Scan for the cell matching the given text and deliver its [x, y] coordinate at center. 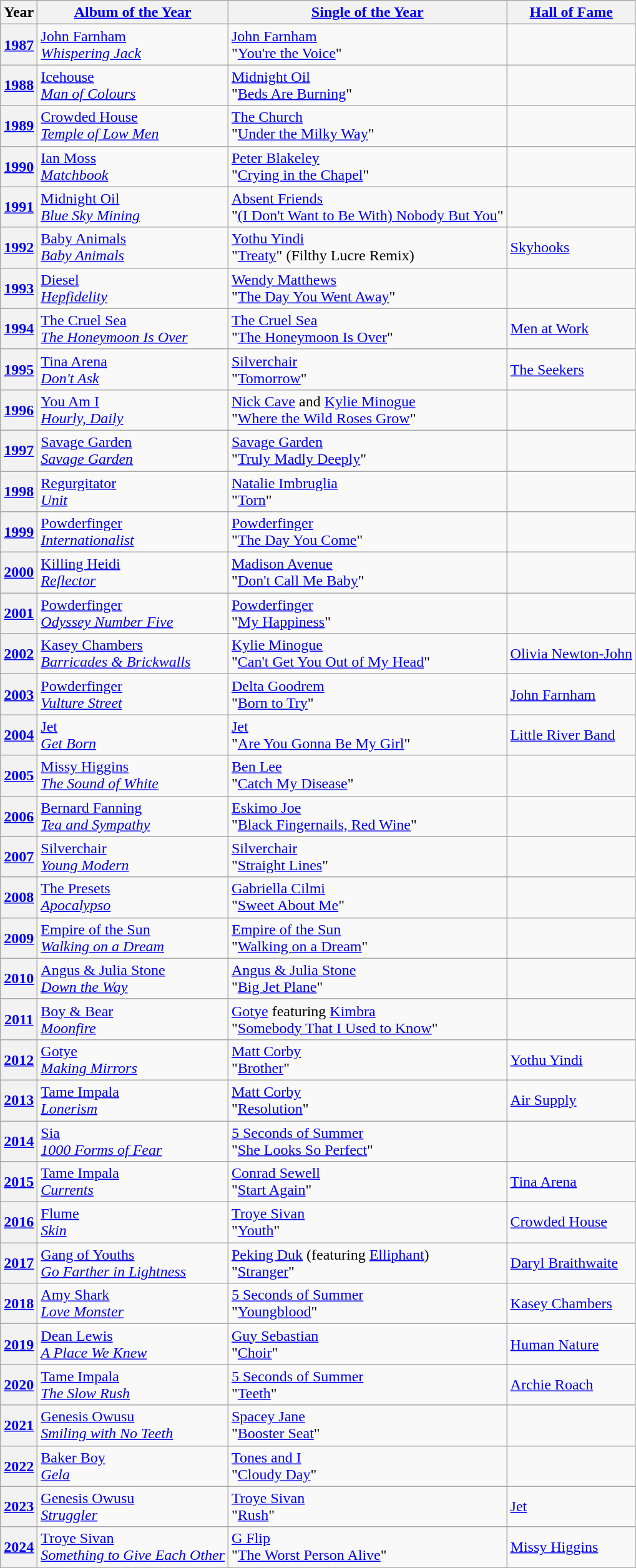
Troye SivanSomething to Give Each Other [133, 1547]
The Cruel Sea"The Honeymoon Is Over" [367, 328]
John FarnhamWhispering Jack [133, 45]
G Flip"The Worst Person Alive" [367, 1547]
2024 [19, 1547]
Matt Corby"Resolution" [367, 1100]
1987 [19, 45]
Air Supply [571, 1100]
2001 [19, 613]
1994 [19, 328]
Conrad Sewell"Start Again" [367, 1182]
The Seekers [571, 370]
Missy HigginsThe Sound of White [133, 775]
Sia 1000 Forms of Fear [133, 1141]
2022 [19, 1466]
Ben Lee"Catch My Disease" [367, 775]
Savage GardenSavage Garden [133, 451]
Tina Arena [571, 1182]
2004 [19, 735]
5 Seconds of Summer"Teeth" [367, 1384]
1993 [19, 288]
Matt Corby"Brother" [367, 1060]
Midnight Oil"Beds Are Burning" [367, 85]
Empire of the SunWalking on a Dream [133, 938]
Amy SharkLove Monster [133, 1303]
Silverchair"Straight Lines" [367, 856]
2011 [19, 1019]
Genesis OwusuStruggler [133, 1507]
Gabriella Cilmi"Sweet About Me" [367, 898]
Kasey Chambers [571, 1303]
RegurgitatorUnit [133, 491]
DieselHepfidelity [133, 288]
5 Seconds of Summer"Youngblood" [367, 1303]
Hall of Fame [571, 12]
Baker BoyGela [133, 1466]
2015 [19, 1182]
2008 [19, 898]
Genesis OwusuSmiling with No Teeth [133, 1426]
2000 [19, 573]
Yothu Yindi"Treaty" (Filthy Lucre Remix) [367, 247]
Album of the Year [133, 12]
Madison Avenue"Don't Call Me Baby" [367, 573]
Tina ArenaDon't Ask [133, 370]
Midnight OilBlue Sky Mining [133, 207]
1989 [19, 126]
Gang of YouthsGo Farther in Lightness [133, 1263]
FlumeSkin [133, 1222]
Skyhooks [571, 247]
The PresetsApocalypso [133, 898]
Silverchair"Tomorrow" [367, 370]
PowderfingerInternationalist [133, 532]
1990 [19, 166]
Jet [571, 1507]
1992 [19, 247]
1996 [19, 409]
Absent Friends"(I Don't Want to Be With) Nobody But You" [367, 207]
2023 [19, 1507]
1991 [19, 207]
Tame ImpalaThe Slow Rush [133, 1384]
1998 [19, 491]
Olivia Newton-John [571, 654]
2017 [19, 1263]
Peking Duk (featuring Elliphant)"Stranger" [367, 1263]
Delta Goodrem"Born to Try" [367, 694]
Tame ImpalaCurrents [133, 1182]
2003 [19, 694]
2006 [19, 816]
SilverchairYoung Modern [133, 856]
2009 [19, 938]
Killing HeidiReflector [133, 573]
Yothu Yindi [571, 1060]
2005 [19, 775]
Daryl Braithwaite [571, 1263]
Natalie Imbruglia"Torn" [367, 491]
Human Nature [571, 1345]
2020 [19, 1384]
Kylie Minogue"Can't Get You Out of My Head" [367, 654]
2019 [19, 1345]
1995 [19, 370]
PowderfingerOdyssey Number Five [133, 613]
2016 [19, 1222]
Gotye Making Mirrors [133, 1060]
The Church"Under the Milky Way" [367, 126]
Empire of the Sun"Walking on a Dream" [367, 938]
JetGet Born [133, 735]
John Farnham"You're the Voice" [367, 45]
Troye Sivan"Rush" [367, 1507]
Missy Higgins [571, 1547]
Tones and I "Cloudy Day" [367, 1466]
Spacey Jane "Booster Seat" [367, 1426]
Powderfinger"My Happiness" [367, 613]
Savage Garden"Truly Madly Deeply" [367, 451]
2021 [19, 1426]
Nick Cave and Kylie Minogue"Where the Wild Roses Grow" [367, 409]
2014 [19, 1141]
2010 [19, 979]
2007 [19, 856]
Archie Roach [571, 1384]
Ian MossMatchbook [133, 166]
Kasey ChambersBarricades & Brickwalls [133, 654]
5 Seconds of Summer"She Looks So Perfect" [367, 1141]
Troye Sivan"Youth" [367, 1222]
Gotye featuring Kimbra "Somebody That I Used to Know" [367, 1019]
1988 [19, 85]
1999 [19, 532]
2018 [19, 1303]
Dean LewisA Place We Knew [133, 1345]
Angus & Julia Stone "Big Jet Plane" [367, 979]
Guy Sebastian"Choir" [367, 1345]
Eskimo Joe"Black Fingernails, Red Wine" [367, 816]
Angus & Julia Stone Down the Way [133, 979]
You Am IHourly, Daily [133, 409]
2002 [19, 654]
IcehouseMan of Colours [133, 85]
Powderfinger"The Day You Come" [367, 532]
Men at Work [571, 328]
1997 [19, 451]
2012 [19, 1060]
Year [19, 12]
Little River Band [571, 735]
Single of the Year [367, 12]
Boy & Bear Moonfire [133, 1019]
PowderfingerVulture Street [133, 694]
Peter Blakeley"Crying in the Chapel" [367, 166]
Crowded HouseTemple of Low Men [133, 126]
John Farnham [571, 694]
Wendy Matthews"The Day You Went Away" [367, 288]
2013 [19, 1100]
Bernard FanningTea and Sympathy [133, 816]
Jet"Are You Gonna Be My Girl" [367, 735]
Crowded House [571, 1222]
The Cruel SeaThe Honeymoon Is Over [133, 328]
Baby AnimalsBaby Animals [133, 247]
Tame Impala Lonerism [133, 1100]
